Detect which cell encompasses the target text, then output its [X, Y] center coordinate. 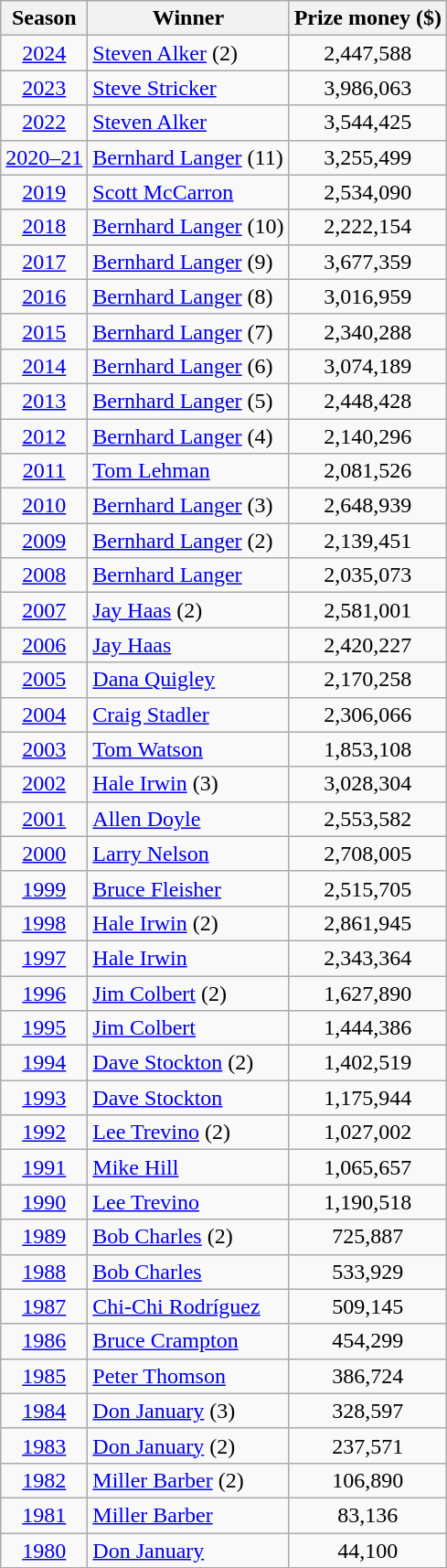
Bernhard Langer (3) [188, 506]
1984 [44, 1411]
2016 [44, 296]
386,724 [367, 1376]
2,581,001 [367, 610]
2,648,939 [367, 506]
Season [44, 18]
2,343,364 [367, 958]
1992 [44, 1133]
Bob Charles [188, 1272]
2022 [44, 123]
Bruce Crampton [188, 1341]
2,081,526 [367, 471]
1,065,657 [367, 1167]
Dave Stockton (2) [188, 1063]
2019 [44, 192]
2006 [44, 645]
2,139,451 [367, 541]
Mike Hill [188, 1167]
454,299 [367, 1341]
Hale Irwin (3) [188, 784]
1989 [44, 1237]
1981 [44, 1515]
2,708,005 [367, 854]
2,448,428 [367, 401]
2,170,258 [367, 680]
2003 [44, 749]
Peter Thomson [188, 1376]
Hale Irwin (2) [188, 923]
Tom Lehman [188, 471]
2004 [44, 714]
Bob Charles (2) [188, 1237]
Jim Colbert [188, 1028]
Miller Barber (2) [188, 1480]
Miller Barber [188, 1515]
2,861,945 [367, 923]
44,100 [367, 1551]
1993 [44, 1098]
1,175,944 [367, 1098]
2,534,090 [367, 192]
1990 [44, 1202]
3,255,499 [367, 157]
Lee Trevino (2) [188, 1133]
Don January (3) [188, 1411]
2,222,154 [367, 227]
2002 [44, 784]
3,028,304 [367, 784]
2018 [44, 227]
Dana Quigley [188, 680]
237,571 [367, 1445]
2,035,073 [367, 575]
1,027,002 [367, 1133]
2020–21 [44, 157]
Bruce Fleisher [188, 888]
1,402,519 [367, 1063]
Don January [188, 1551]
Bernhard Langer (9) [188, 262]
Prize money ($) [367, 18]
1986 [44, 1341]
Scott McCarron [188, 192]
2017 [44, 262]
1999 [44, 888]
3,016,959 [367, 296]
Steve Stricker [188, 88]
Steven Alker [188, 123]
Steven Alker (2) [188, 53]
1980 [44, 1551]
1987 [44, 1306]
1988 [44, 1272]
Bernhard Langer (11) [188, 157]
328,597 [367, 1411]
2,515,705 [367, 888]
1,444,386 [367, 1028]
3,544,425 [367, 123]
2009 [44, 541]
1998 [44, 923]
Hale Irwin [188, 958]
1,853,108 [367, 749]
3,986,063 [367, 88]
Dave Stockton [188, 1098]
Bernhard Langer (8) [188, 296]
1994 [44, 1063]
Winner [188, 18]
725,887 [367, 1237]
Jay Haas [188, 645]
2012 [44, 436]
2008 [44, 575]
2,340,288 [367, 331]
2,447,588 [367, 53]
Bernhard Langer (10) [188, 227]
533,929 [367, 1272]
1983 [44, 1445]
2,140,296 [367, 436]
Bernhard Langer (4) [188, 436]
Jim Colbert (2) [188, 993]
2023 [44, 88]
2011 [44, 471]
Larry Nelson [188, 854]
Craig Stadler [188, 714]
106,890 [367, 1480]
Bernhard Langer (5) [188, 401]
Bernhard Langer (2) [188, 541]
2013 [44, 401]
3,677,359 [367, 262]
1995 [44, 1028]
3,074,189 [367, 366]
1991 [44, 1167]
Lee Trevino [188, 1202]
Don January (2) [188, 1445]
2015 [44, 331]
2,553,582 [367, 819]
2000 [44, 854]
2007 [44, 610]
1997 [44, 958]
1985 [44, 1376]
2001 [44, 819]
Bernhard Langer (6) [188, 366]
Allen Doyle [188, 819]
Chi-Chi Rodríguez [188, 1306]
1,627,890 [367, 993]
2005 [44, 680]
2,306,066 [367, 714]
1,190,518 [367, 1202]
1982 [44, 1480]
2014 [44, 366]
1996 [44, 993]
Bernhard Langer (7) [188, 331]
Tom Watson [188, 749]
Jay Haas (2) [188, 610]
83,136 [367, 1515]
2024 [44, 53]
2010 [44, 506]
509,145 [367, 1306]
Bernhard Langer [188, 575]
2,420,227 [367, 645]
